Pinpoint the cell where the given text exists, returning its (X, Y) midpoint coordinate. 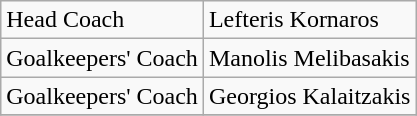
Georgios Kalaitzakis (310, 96)
Head Coach (102, 20)
Manolis Melibasakis (310, 58)
Lefteris Kornaros (310, 20)
